From the cell containing the given text, extract its center point as [x, y] coordinate. 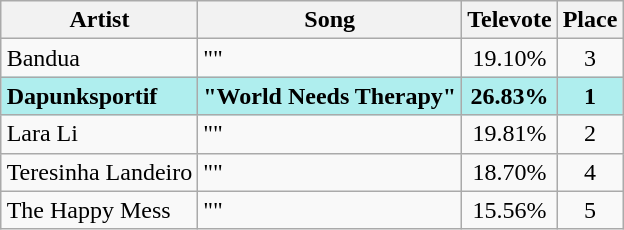
4 [590, 172]
3 [590, 58]
Televote [510, 20]
18.70% [510, 172]
"World Needs Therapy" [330, 96]
Dapunksportif [100, 96]
2 [590, 134]
19.10% [510, 58]
26.83% [510, 96]
Place [590, 20]
5 [590, 210]
Bandua [100, 58]
Artist [100, 20]
Teresinha Landeiro [100, 172]
Song [330, 20]
The Happy Mess [100, 210]
15.56% [510, 210]
Lara Li [100, 134]
1 [590, 96]
19.81% [510, 134]
